Output the [X, Y] coordinate of the center of the cell containing the given text.  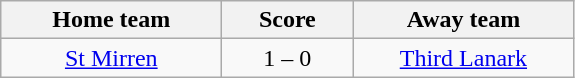
Third Lanark [464, 58]
Away team [464, 20]
1 – 0 [288, 58]
Score [288, 20]
St Mirren [112, 58]
Home team [112, 20]
